Determine the (X, Y) coordinate at the center of the cell enclosing the given text.  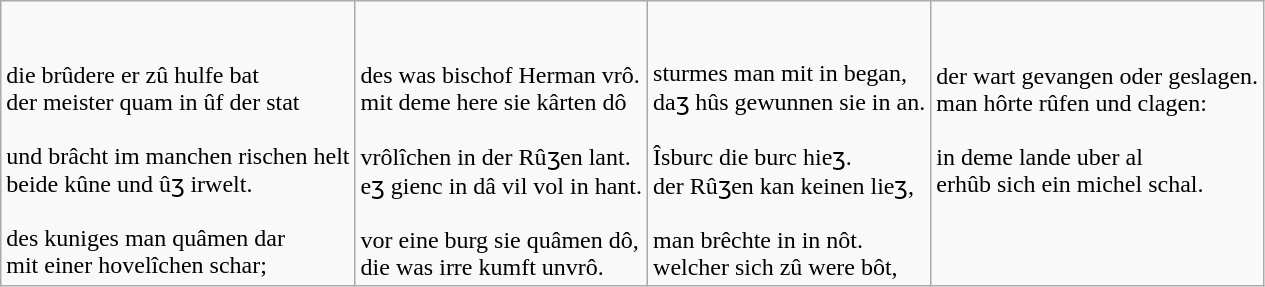
der wart gevangen oder geslagen. man hôrte rûfen und clagen: in deme lande uber al erhûb sich ein michel schal. (1098, 144)
